Determine the [X, Y] coordinate at the center of the cell enclosing the given text.  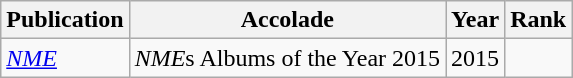
Accolade [287, 20]
NME [65, 58]
NMEs Albums of the Year 2015 [287, 58]
Rank [538, 20]
Publication [65, 20]
2015 [476, 58]
Year [476, 20]
